From the cell containing the given text, extract its center point as [X, Y] coordinate. 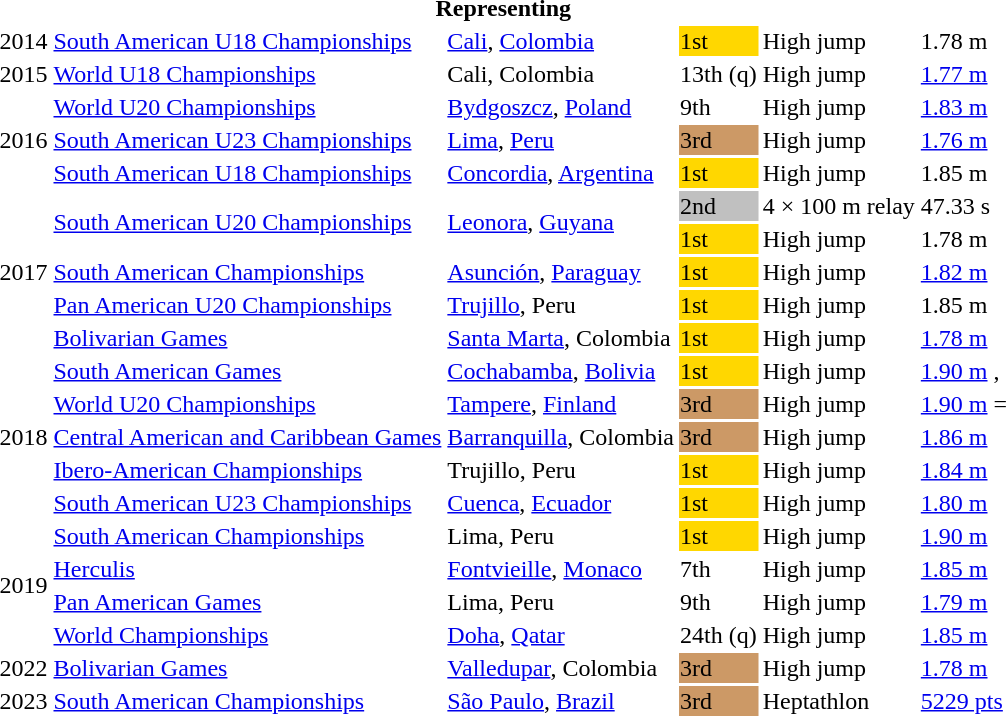
Central American and Caribbean Games [248, 437]
Ibero-American Championships [248, 470]
Santa Marta, Colombia [561, 338]
Asunción, Paraguay [561, 272]
Barranquilla, Colombia [561, 437]
Leonora, Guyana [561, 222]
4 × 100 m relay [838, 206]
13th (q) [718, 74]
Fontvieille, Monaco [561, 569]
7th [718, 569]
Heptathlon [838, 701]
Pan American U20 Championships [248, 305]
Bydgoszcz, Poland [561, 107]
Herculis [248, 569]
Doha, Qatar [561, 635]
2nd [718, 206]
São Paulo, Brazil [561, 701]
Cochabamba, Bolivia [561, 371]
World U18 Championships [248, 74]
Pan American Games [248, 602]
World Championships [248, 635]
South American Games [248, 371]
Tampere, Finland [561, 404]
South American U20 Championships [248, 222]
Valledupar, Colombia [561, 668]
Cuenca, Ecuador [561, 503]
Concordia, Argentina [561, 173]
24th (q) [718, 635]
